Identify which cell holds the provided text, then report its (X, Y) central coordinate. 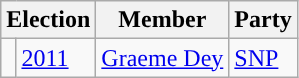
SNP (263, 58)
Party (263, 20)
2011 (56, 58)
Election (48, 20)
Graeme Dey (162, 58)
Member (162, 20)
